Find where the given text appears and provide that cell's center as (X, Y) coordinate. 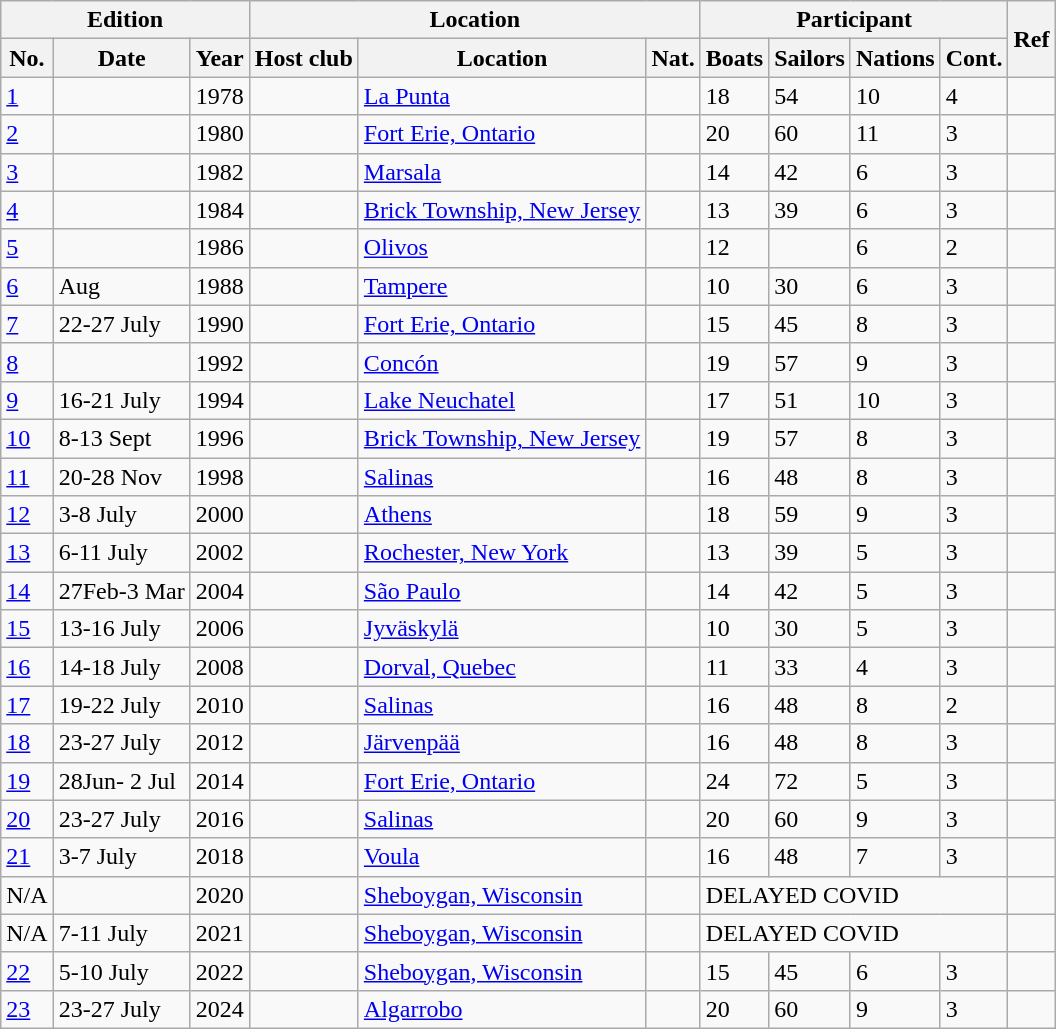
1992 (220, 362)
2002 (220, 553)
2018 (220, 857)
Aug (122, 286)
19-22 July (122, 705)
1990 (220, 324)
3-8 July (122, 515)
No. (27, 58)
Voula (502, 857)
São Paulo (502, 591)
24 (734, 781)
8-13 Sept (122, 438)
Participant (854, 20)
20-28 Nov (122, 477)
2000 (220, 515)
54 (810, 96)
2012 (220, 743)
Year (220, 58)
La Punta (502, 96)
Concón (502, 362)
22 (27, 971)
Rochester, New York (502, 553)
1978 (220, 96)
1980 (220, 134)
Ref (1032, 39)
Dorval, Quebec (502, 667)
Jyväskylä (502, 629)
1 (27, 96)
1986 (220, 248)
33 (810, 667)
21 (27, 857)
1998 (220, 477)
16-21 July (122, 400)
1984 (220, 210)
Marsala (502, 172)
Tampere (502, 286)
Athens (502, 515)
6-11 July (122, 553)
Nat. (673, 58)
2020 (220, 895)
1988 (220, 286)
Olivos (502, 248)
Edition (126, 20)
Nations (895, 58)
5-10 July (122, 971)
2010 (220, 705)
14-18 July (122, 667)
1996 (220, 438)
Sailors (810, 58)
51 (810, 400)
2022 (220, 971)
Lake Neuchatel (502, 400)
2004 (220, 591)
2024 (220, 1009)
23 (27, 1009)
2016 (220, 819)
2008 (220, 667)
59 (810, 515)
Date (122, 58)
Järvenpää (502, 743)
1982 (220, 172)
72 (810, 781)
2014 (220, 781)
Cont. (974, 58)
Boats (734, 58)
1994 (220, 400)
2006 (220, 629)
Host club (304, 58)
28Jun- 2 Jul (122, 781)
3-7 July (122, 857)
27Feb-3 Mar (122, 591)
13-16 July (122, 629)
Algarrobo (502, 1009)
2021 (220, 933)
22-27 July (122, 324)
7-11 July (122, 933)
